Extract the (X, Y) coordinate from the center of the cell holding the provided text.  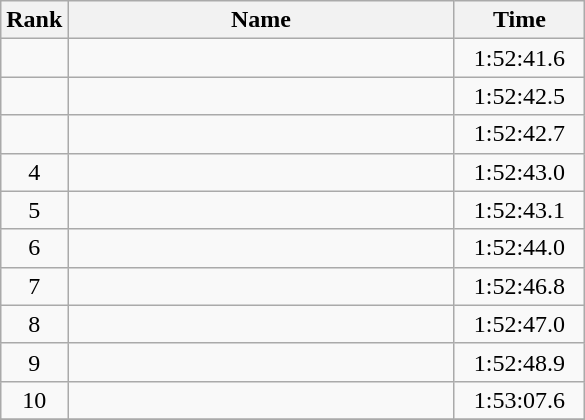
10 (34, 400)
1:52:41.6 (520, 58)
8 (34, 324)
Rank (34, 20)
1:52:48.9 (520, 362)
1:52:47.0 (520, 324)
1:52:42.7 (520, 134)
1:52:43.0 (520, 172)
1:52:42.5 (520, 96)
9 (34, 362)
4 (34, 172)
1:52:43.1 (520, 210)
5 (34, 210)
1:53:07.6 (520, 400)
Name (261, 20)
Time (520, 20)
6 (34, 248)
7 (34, 286)
1:52:46.8 (520, 286)
1:52:44.0 (520, 248)
